Scan for the cell matching the given text and deliver its (X, Y) coordinate at center. 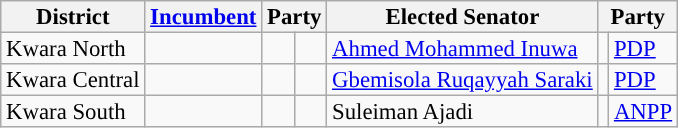
ANPP (644, 112)
Incumbent (204, 17)
Kwara South (73, 112)
Kwara North (73, 49)
Kwara Central (73, 80)
Suleiman Ajadi (462, 112)
Gbemisola Ruqayyah Saraki (462, 80)
Ahmed Mohammed Inuwa (462, 49)
District (73, 17)
Elected Senator (462, 17)
